Determine the [x, y] coordinate at the center of the cell enclosing the given text.  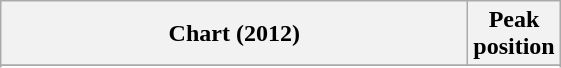
Chart (2012) [234, 34]
Peakposition [514, 34]
